Pinpoint the cell where the given text exists, returning its (X, Y) midpoint coordinate. 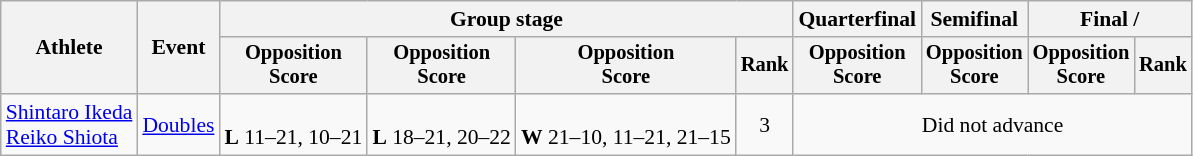
Shintaro IkedaReiko Shiota (70, 124)
Athlete (70, 48)
W 21–10, 11–21, 21–15 (626, 124)
Group stage (506, 19)
Final / (1110, 19)
Quarterfinal (857, 19)
Event (178, 48)
Semifinal (974, 19)
Doubles (178, 124)
3 (765, 124)
L 18–21, 20–22 (442, 124)
L 11–21, 10–21 (293, 124)
Did not advance (992, 124)
